For the text-containing cell, return its midpoint in (X, Y) coordinate format. 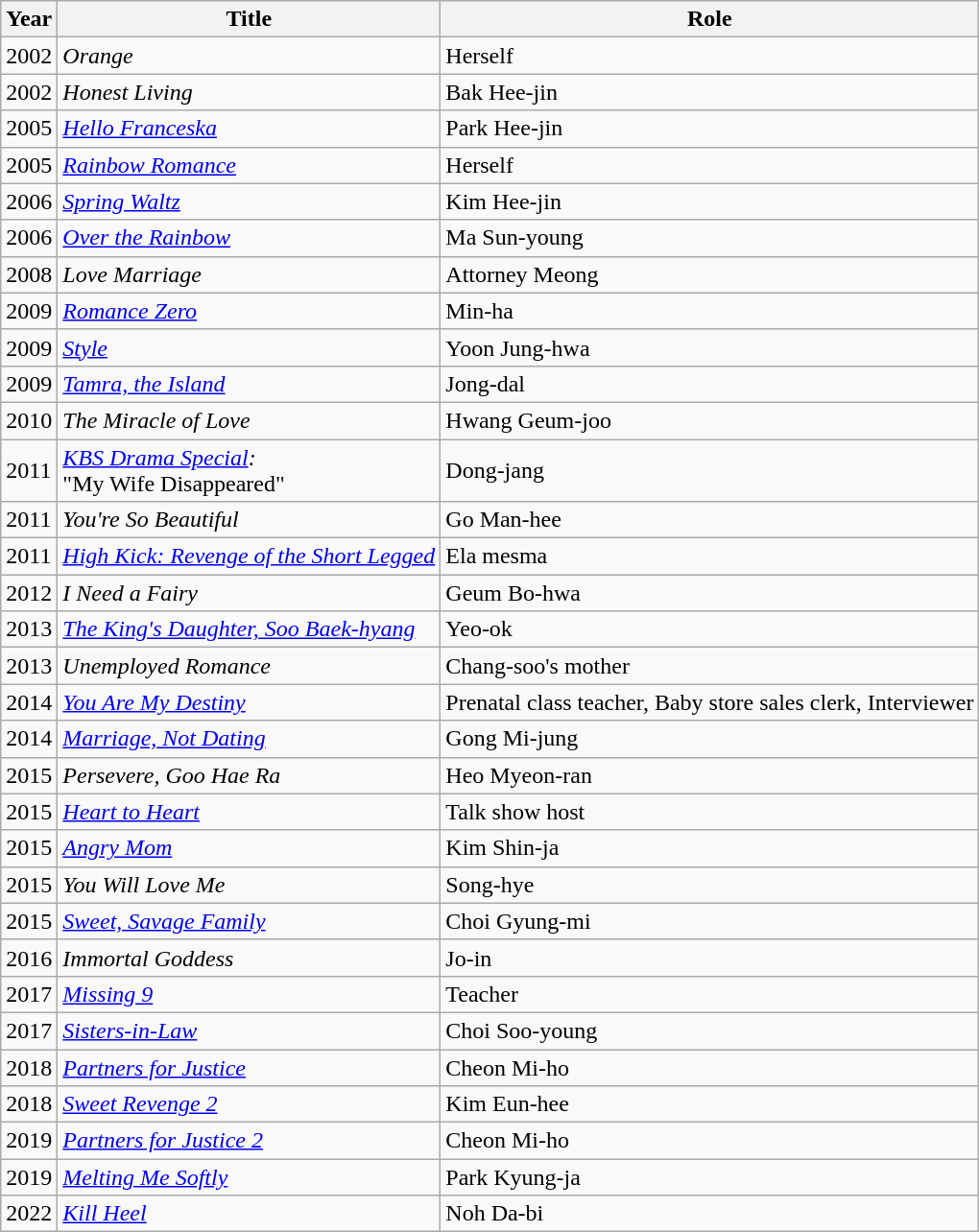
Teacher (710, 994)
Partners for Justice 2 (250, 1141)
Title (250, 19)
2008 (29, 274)
KBS Drama Special:"My Wife Disappeared" (250, 470)
2010 (29, 420)
2012 (29, 593)
Geum Bo-hwa (710, 593)
Unemployed Romance (250, 666)
Chang-soo's mother (710, 666)
Hello Franceska (250, 129)
You Will Love Me (250, 885)
Partners for Justice (250, 1068)
Ma Sun-young (710, 238)
Dong-jang (710, 470)
Bak Hee-jin (710, 92)
Hwang Geum-joo (710, 420)
Park Kyung-ja (710, 1177)
Orange (250, 56)
Immortal Goddess (250, 958)
Year (29, 19)
Kim Eun-hee (710, 1104)
Ela mesma (710, 557)
Melting Me Softly (250, 1177)
Talk show host (710, 812)
Yeo-ok (710, 629)
Go Man-hee (710, 520)
Style (250, 347)
Prenatal class teacher, Baby store sales clerk, Interviewer (710, 702)
Heart to Heart (250, 812)
Choi Gyung-mi (710, 921)
The King's Daughter, Soo Baek-hyang (250, 629)
High Kick: Revenge of the Short Legged (250, 557)
Role (710, 19)
Tamra, the Island (250, 384)
Attorney Meong (710, 274)
Rainbow Romance (250, 165)
Noh Da-bi (710, 1214)
You're So Beautiful (250, 520)
Honest Living (250, 92)
Spring Waltz (250, 201)
Persevere, Goo Hae Ra (250, 775)
Gong Mi-jung (710, 739)
Kill Heel (250, 1214)
Heo Myeon-ran (710, 775)
You Are My Destiny (250, 702)
Sweet Revenge 2 (250, 1104)
Yoon Jung-hwa (710, 347)
2022 (29, 1214)
Sisters-in-Law (250, 1031)
Kim Shin-ja (710, 848)
Angry Mom (250, 848)
Choi Soo-young (710, 1031)
Love Marriage (250, 274)
The Miracle of Love (250, 420)
Missing 9 (250, 994)
Jo-in (710, 958)
2016 (29, 958)
Romance Zero (250, 311)
Jong-dal (710, 384)
Kim Hee-jin (710, 201)
Min-ha (710, 311)
Over the Rainbow (250, 238)
Marriage, Not Dating (250, 739)
I Need a Fairy (250, 593)
Song-hye (710, 885)
Sweet, Savage Family (250, 921)
Park Hee-jin (710, 129)
